Identify which cell holds the provided text, then report its (X, Y) central coordinate. 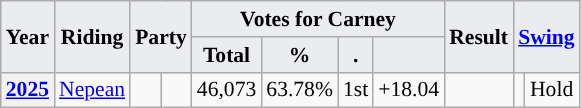
Hold (552, 90)
63.78% (300, 90)
% (300, 55)
Party (161, 36)
Swing (546, 36)
Nepean (92, 90)
+18.04 (408, 90)
2025 (28, 90)
Riding (92, 36)
Result (478, 36)
Votes for Carney (318, 19)
1st (356, 90)
46,073 (226, 90)
Year (28, 36)
Total (226, 55)
. (356, 55)
